Output the (x, y) coordinate of the center of the cell containing the given text.  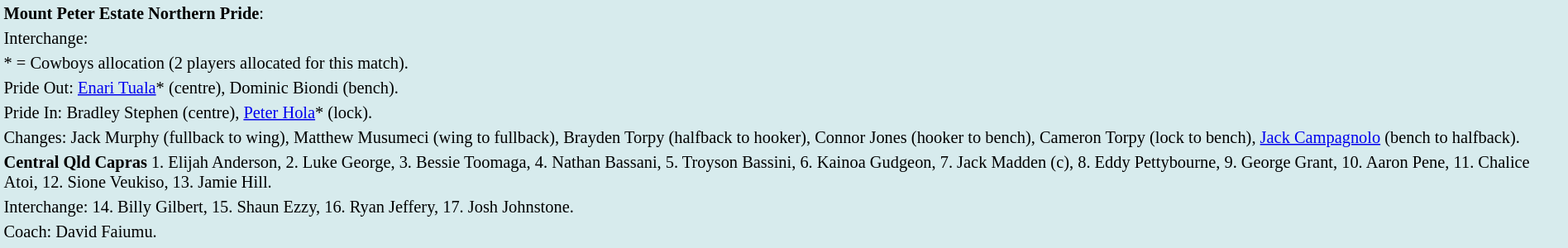
Pride Out: Enari Tuala* (centre), Dominic Biondi (bench). (784, 88)
Interchange: (784, 38)
Coach: David Faiumu. (784, 231)
Pride In: Bradley Stephen (centre), Peter Hola* (lock). (784, 112)
Interchange: 14. Billy Gilbert, 15. Shaun Ezzy, 16. Ryan Jeffery, 17. Josh Johnstone. (784, 207)
Mount Peter Estate Northern Pride: (784, 13)
* = Cowboys allocation (2 players allocated for this match). (784, 63)
